Capture the cell that displays the provided text and extract its (x, y) central coordinate. 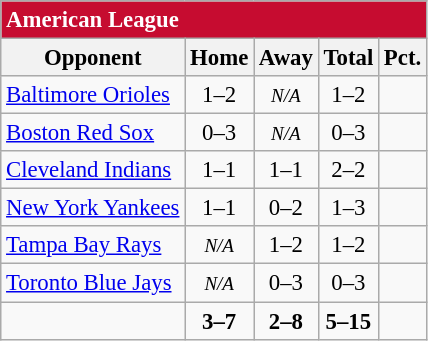
Opponent (93, 58)
Cleveland Indians (93, 170)
Baltimore Orioles (93, 95)
Boston Red Sox (93, 133)
Away (286, 58)
3–7 (220, 321)
5–15 (348, 321)
Toronto Blue Jays (93, 283)
2–8 (286, 321)
New York Yankees (93, 208)
Tampa Bay Rays (93, 245)
1–3 (348, 208)
2–2 (348, 170)
American League (214, 20)
Home (220, 58)
0–2 (286, 208)
Pct. (403, 58)
Total (348, 58)
